Return [X, Y] of the center of cell containing provided text 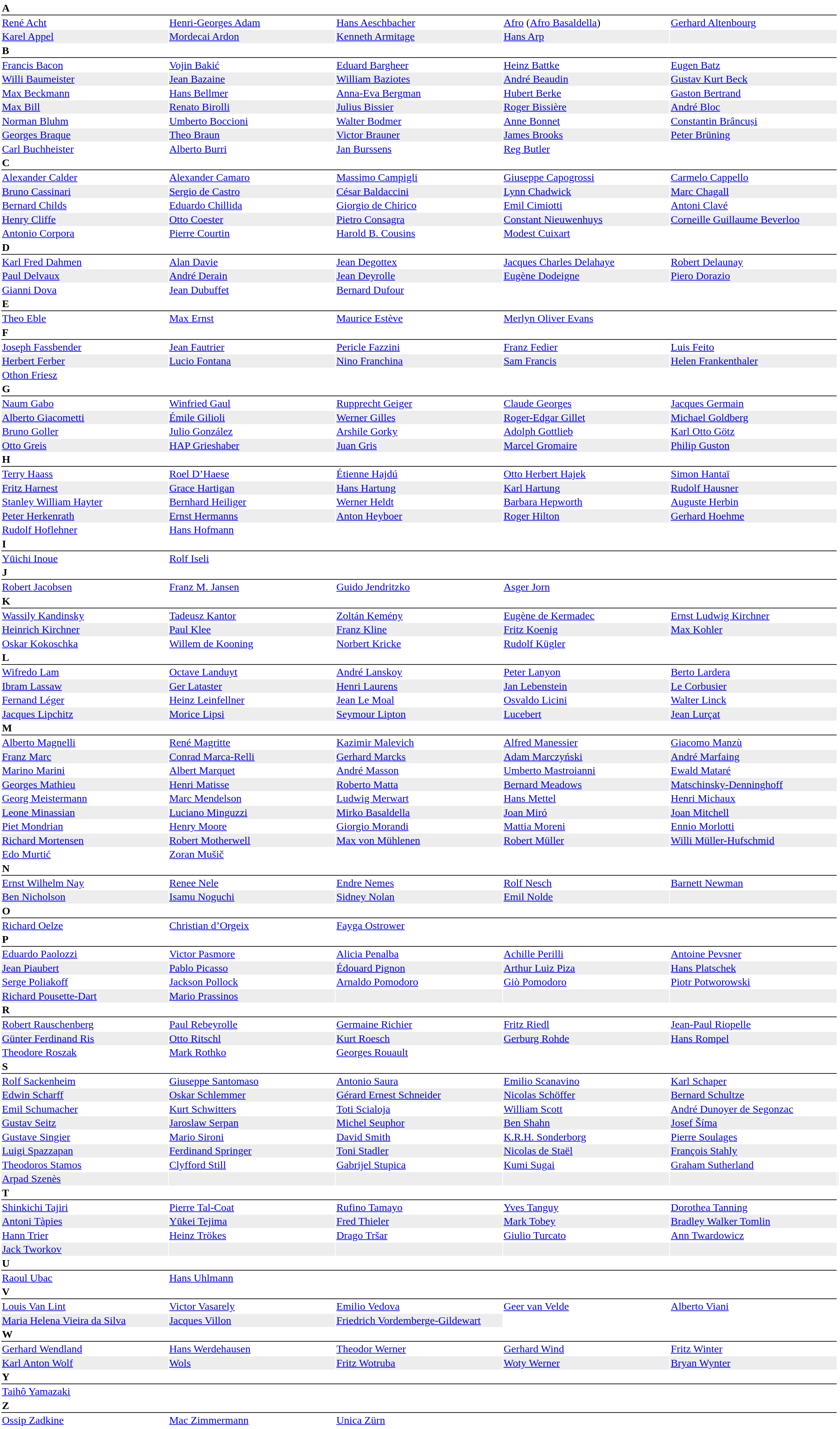
Peter Brüning [754, 135]
Fayga Ostrower [419, 925]
Theodore Roszak [85, 1053]
Ernst Hermanns [252, 516]
Roel D’Haese [252, 474]
Afro (Afro Basaldella) [586, 23]
Eduardo Paolozzi [85, 954]
Max Beckmann [85, 93]
Ben Shahn [586, 1123]
W [419, 1335]
Winfried Gaul [252, 404]
Jean Deyrolle [419, 276]
François Stahly [754, 1151]
Gerhard Altenbourg [754, 23]
Joan Miró [586, 812]
Pierre Courtin [252, 234]
Fritz Wotruba [419, 1363]
Hans Platschek [754, 968]
André Derain [252, 276]
A [419, 8]
Carl Buchheister [85, 149]
Werner Gilles [419, 418]
Arthur Luiz Piza [586, 968]
René Acht [85, 23]
Asger Jorn [586, 587]
Franz M. Jansen [252, 587]
Hann Trier [85, 1235]
Gerhard Marcks [419, 757]
Yves Tanguy [586, 1207]
H [419, 460]
Ossip Zadkine [85, 1420]
Jack Tworkov [85, 1249]
Barnett Newman [754, 883]
Theodor Werner [419, 1349]
Jean Lurçat [754, 714]
Helen Frankenthaler [754, 361]
Paul Klee [252, 630]
Graham Sutherland [754, 1165]
Eugène Dodeigne [586, 276]
Giuseppe Santomaso [252, 1081]
Kumi Sugai [586, 1165]
Max Kohler [754, 630]
Émile Gilioli [252, 418]
Luciano Minguzzi [252, 812]
Seymour Lipton [419, 714]
Achille Perilli [586, 954]
Rudolf Hoflehner [85, 530]
Jean Degottex [419, 262]
Werner Heldt [419, 502]
Mario Sironi [252, 1137]
James Brooks [586, 135]
Ferdinand Springer [252, 1151]
Henry Cliffe [85, 219]
Jaroslaw Serpan [252, 1123]
Bernard Schultze [754, 1095]
Berto Lardera [754, 672]
Edwin Scharff [85, 1095]
Marc Mendelson [252, 798]
Joseph Fassbender [85, 347]
R [419, 1011]
Oskar Schlemmer [252, 1095]
Jacques Villon [252, 1320]
Antoni Clavé [754, 205]
Robert Müller [586, 840]
Marino Marini [85, 771]
André Masson [419, 771]
Mirko Basaldella [419, 812]
Wifredo Lam [85, 672]
Heinz Battke [586, 65]
Gerhard Wind [586, 1349]
Stanley William Hayter [85, 502]
Ernst Ludwig Kirchner [754, 616]
Bernard Dufour [419, 290]
Kurt Roesch [419, 1039]
Mario Prassinos [252, 996]
Louis Van Lint [85, 1306]
Kurt Schwitters [252, 1109]
Herbert Ferber [85, 361]
Emil Nolde [586, 897]
Georges Rouault [419, 1053]
Simon Hantaï [754, 474]
Woty Werner [586, 1363]
Z [419, 1406]
Ann Twardowicz [754, 1235]
Henry Moore [252, 827]
Hans Werdehausen [252, 1349]
Anna-Eva Bergman [419, 93]
Karel Appel [85, 37]
Emil Cimiotti [586, 205]
Jackson Pollock [252, 982]
Ennio Morlotti [754, 827]
O [419, 911]
Fritz Harnest [85, 488]
Peter Herkenrath [85, 516]
Bernard Childs [85, 205]
Rupprecht Geiger [419, 404]
Nino Franchina [419, 361]
Y [419, 1378]
Philip Guston [754, 445]
M [419, 729]
Giacomo Manzù [754, 742]
Victor Pasmore [252, 954]
Henri-Georges Adam [252, 23]
Franz Fedier [586, 347]
Karl Anton Wolf [85, 1363]
Francis Bacon [85, 65]
Giò Pomodoro [586, 982]
Constantin Brâncuși [754, 121]
Jacques Germain [754, 404]
Zoran Mušič [252, 854]
Marcel Gromaire [586, 445]
Giulio Turcato [586, 1235]
Wols [252, 1363]
Norbert Kricke [419, 644]
Bruno Goller [85, 431]
Theo Braun [252, 135]
D [419, 248]
C [419, 163]
Unica Zürn [419, 1420]
Arnaldo Pomodoro [419, 982]
Rolf Nesch [586, 883]
Heinz Leinfellner [252, 700]
Arpad Szenès [85, 1179]
Giuseppe Capogrossi [586, 178]
Modest Cuixart [586, 234]
Julio González [252, 431]
Jean Bazaine [252, 79]
Karl Fred Dahmen [85, 262]
Otto Greis [85, 445]
Christian d’Orgeix [252, 925]
Piet Mondrian [85, 827]
William Baziotes [419, 79]
Eduard Bargheer [419, 65]
David Smith [419, 1137]
Yūichi Inoue [85, 558]
Terry Haass [85, 474]
Georges Braque [85, 135]
René Magritte [252, 742]
André Beaudin [586, 79]
Claude Georges [586, 404]
Sergio de Castro [252, 191]
Walter Bodmer [419, 121]
Antoni Tàpies [85, 1221]
Pierre Tal-Coat [252, 1207]
Gustave Singier [85, 1137]
Geer van Velde [586, 1306]
Shinkichi Tajiri [85, 1207]
Eugen Batz [754, 65]
Roger-Edgar Gillet [586, 418]
Hans Hartung [419, 488]
Alfred Manessier [586, 742]
Alan Davie [252, 262]
Raoul Ubac [85, 1278]
Nicolas de Staël [586, 1151]
Otto Herbert Hajek [586, 474]
Max Bill [85, 107]
Gerhard Hoehme [754, 516]
F [419, 333]
Gustav Seitz [85, 1123]
Henri Laurens [419, 686]
T [419, 1193]
Arshile Gorky [419, 431]
Julius Bissier [419, 107]
Rufino Tamayo [419, 1207]
Michel Seuphor [419, 1123]
Jean Piaubert [85, 968]
Mac Zimmermann [252, 1420]
Grace Hartigan [252, 488]
Yūkei Tejima [252, 1221]
Alexander Camaro [252, 178]
Günter Ferdinand Ris [85, 1039]
Jan Burssens [419, 149]
Lynn Chadwick [586, 191]
Conrad Marca-Relli [252, 757]
Anne Bonnet [586, 121]
William Scott [586, 1109]
I [419, 544]
Edo Murtić [85, 854]
Bernhard Heiliger [252, 502]
Bruno Cassinari [85, 191]
Reg Butler [586, 149]
Clyfford Still [252, 1165]
Corneille Guillaume Beverloo [754, 219]
Pietro Consagra [419, 219]
Gabrijel Stupica [419, 1165]
Karl Hartung [586, 488]
G [419, 389]
Renato Birolli [252, 107]
Mattia Moreni [586, 827]
Sidney Nolan [419, 897]
Eugène de Kermadec [586, 616]
Jean Fautrier [252, 347]
Joan Mitchell [754, 812]
Vojin Bakić [252, 65]
Piero Dorazio [754, 276]
André Lanskoy [419, 672]
Osvaldo Licini [586, 700]
Willem de Kooning [252, 644]
Otto Ritschl [252, 1039]
Hans Mettel [586, 798]
Tadeusz Kantor [252, 616]
Alexander Calder [85, 178]
Alberto Giacometti [85, 418]
Hans Rompel [754, 1039]
André Bloc [754, 107]
Roger Bissière [586, 107]
Robert Delaunay [754, 262]
E [419, 304]
Hans Uhlmann [252, 1278]
Jean-Paul Riopelle [754, 1024]
Ben Nicholson [85, 897]
Germaine Richier [419, 1024]
Hubert Berke [586, 93]
Pablo Picasso [252, 968]
Georges Mathieu [85, 785]
Emilio Scanavino [586, 1081]
S [419, 1067]
Ger Lataster [252, 686]
Lucio Fontana [252, 361]
Franz Kline [419, 630]
Max von Mühlenen [419, 840]
Naum Gabo [85, 404]
Maria Helena Vieira da Silva [85, 1320]
Roger Hilton [586, 516]
Alicia Penalba [419, 954]
Willi Baumeister [85, 79]
Mordecai Ardon [252, 37]
Piotr Potworowski [754, 982]
Hans Bellmer [252, 93]
Zoltán Kemény [419, 616]
Harold B. Cousins [419, 234]
Bradley Walker Tomlin [754, 1221]
Octave Landuyt [252, 672]
Walter Linck [754, 700]
Fernand Léger [85, 700]
Othon Friesz [85, 375]
Luis Feito [754, 347]
P [419, 940]
Heinz Trökes [252, 1235]
Richard Pousette-Dart [85, 996]
Rudolf Hausner [754, 488]
André Dunoyer de Segonzac [754, 1109]
Le Corbusier [754, 686]
Alberto Magnelli [85, 742]
Alberto Burri [252, 149]
Paul Delvaux [85, 276]
Albert Marquet [252, 771]
Bernard Meadows [586, 785]
Roberto Matta [419, 785]
Victor Brauner [419, 135]
Gaston Bertrand [754, 93]
Paul Rebeyrolle [252, 1024]
Peter Lanyon [586, 672]
Robert Rauschenberg [85, 1024]
Hans Aeschbacher [419, 23]
Jacques Charles Delahaye [586, 262]
Willi Müller-Hufschmid [754, 840]
B [419, 51]
Marc Chagall [754, 191]
Umberto Boccioni [252, 121]
Ernst Wilhelm Nay [85, 883]
Mark Tobey [586, 1221]
Theo Eble [85, 319]
Constant Nieuwenhuys [586, 219]
Josef Šíma [754, 1123]
Emilio Vedova [419, 1306]
Gerburg Rohde [586, 1039]
Barbara Hepworth [586, 502]
Bryan Wynter [754, 1363]
Drago Tršar [419, 1235]
Isamu Noguchi [252, 897]
L [419, 658]
Anton Heyboer [419, 516]
N [419, 869]
Jan Lebenstein [586, 686]
Antonio Saura [419, 1081]
Antonio Corpora [85, 234]
Rolf Iseli [252, 558]
Morice Lipsi [252, 714]
Gianni Dova [85, 290]
Sam Francis [586, 361]
Richard Mortensen [85, 840]
Étienne Hajdú [419, 474]
Matschinsky-Denninghoff [754, 785]
Kenneth Armitage [419, 37]
Henri Michaux [754, 798]
Auguste Herbin [754, 502]
Robert Jacobsen [85, 587]
Umberto Mastroianni [586, 771]
Franz Marc [85, 757]
Emil Schumacher [85, 1109]
Jean Le Moal [419, 700]
Endre Nemes [419, 883]
Maurice Estève [419, 319]
Heinrich Kirchner [85, 630]
Antoine Pevsner [754, 954]
Hans Arp [586, 37]
Gerhard Wendland [85, 1349]
Massimo Campigli [419, 178]
André Marfaing [754, 757]
HAP Grieshaber [252, 445]
Serge Poliakoff [85, 982]
Henri Matisse [252, 785]
Leone Minassian [85, 812]
Giorgio de Chirico [419, 205]
Robert Motherwell [252, 840]
Édouard Pignon [419, 968]
Juan Gris [419, 445]
K [419, 601]
Guido Jendritzko [419, 587]
Gérard Ernest Schneider [419, 1095]
Nicolas Schöffer [586, 1095]
Giorgio Morandi [419, 827]
Taihô Yamazaki [85, 1391]
Fritz Riedl [586, 1024]
Friedrich Vordemberge-Gildewart [419, 1320]
Adam Marczyński [586, 757]
Theodoros Stamos [85, 1165]
Karl Schaper [754, 1081]
Richard Oelze [85, 925]
Fritz Koenig [586, 630]
Gustav Kurt Beck [754, 79]
U [419, 1264]
Rolf Sackenheim [85, 1081]
Fritz Winter [754, 1349]
Kazimir Malevich [419, 742]
V [419, 1292]
Georg Meistermann [85, 798]
Lucebert [586, 714]
Eduardo Chillida [252, 205]
Rudolf Kügler [586, 644]
Merlyn Oliver Evans [586, 319]
J [419, 573]
Jacques Lipchitz [85, 714]
Otto Coester [252, 219]
Wassily Kandinsky [85, 616]
Hans Hofmann [252, 530]
Renee Nele [252, 883]
Dorothea Tanning [754, 1207]
Pericle Fazzini [419, 347]
Ewald Mataré [754, 771]
Toni Stadler [419, 1151]
Oskar Kokoschka [85, 644]
Michael Goldberg [754, 418]
Victor Vasarely [252, 1306]
Norman Bluhm [85, 121]
Luigi Spazzapan [85, 1151]
Ludwig Merwart [419, 798]
Toti Scialoja [419, 1109]
Carmelo Cappello [754, 178]
Adolph Gottlieb [586, 431]
Jean Dubuffet [252, 290]
César Baldaccini [419, 191]
Max Ernst [252, 319]
Alberto Viani [754, 1306]
Ibram Lassaw [85, 686]
Pierre Soulages [754, 1137]
K.R.H. Sonderborg [586, 1137]
Mark Rothko [252, 1053]
Fred Thieler [419, 1221]
Karl Otto Götz [754, 431]
